Detect which cell encompasses the target text, then output its [X, Y] center coordinate. 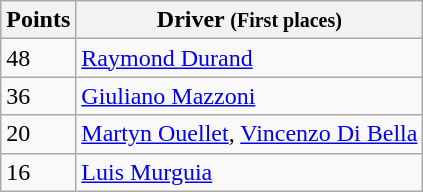
Luis Murguia [250, 172]
Martyn Ouellet, Vincenzo Di Bella [250, 134]
Giuliano Mazzoni [250, 96]
Raymond Durand [250, 58]
Points [38, 20]
36 [38, 96]
48 [38, 58]
16 [38, 172]
Driver (First places) [250, 20]
20 [38, 134]
